Return (x, y) of the center of cell containing provided text 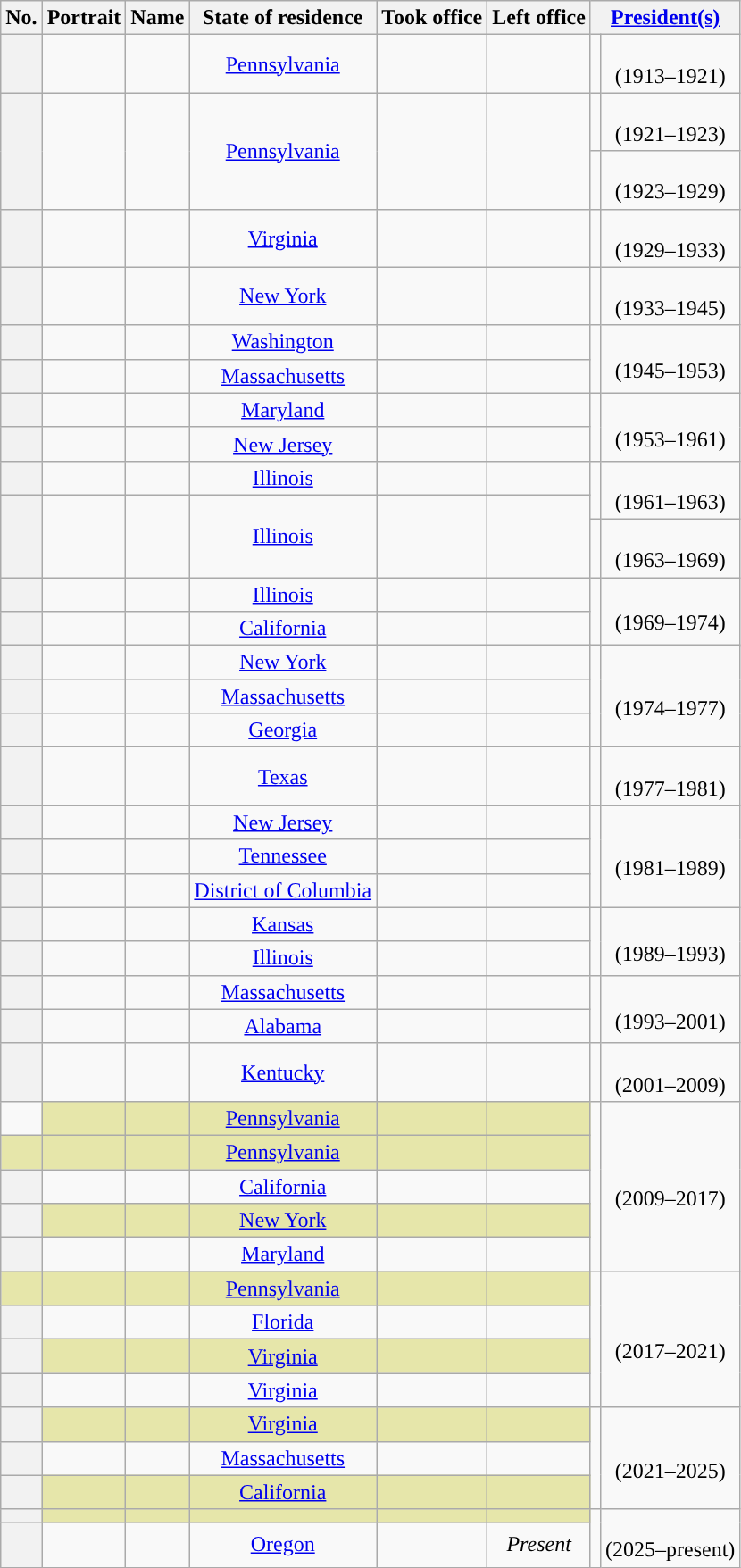
(1977–1981) (670, 777)
(1989–1993) (670, 941)
(2017–2021) (670, 1339)
Georgia (283, 730)
Name (157, 18)
Washington (283, 342)
No. (21, 18)
Florida (283, 1322)
District of Columbia (283, 890)
(1993–2001) (670, 1009)
(1913–1921) (670, 64)
Left office (539, 18)
(1981–1989) (670, 856)
(1963–1969) (670, 548)
(2021–2025) (670, 1458)
(1974–1977) (670, 696)
Kansas (283, 924)
(1961–1963) (670, 489)
(2001–2009) (670, 1072)
State of residence (283, 18)
(2009–2017) (670, 1186)
Present (539, 1545)
(1923–1929) (670, 180)
(1945–1953) (670, 359)
President(s) (664, 18)
Texas (283, 777)
(1921–1923) (670, 121)
Portrait (84, 18)
Alabama (283, 1026)
(1929–1933) (670, 238)
Oregon (283, 1545)
(1933–1945) (670, 296)
Kentucky (283, 1072)
(2025–present) (670, 1538)
Took office (432, 18)
(1969–1974) (670, 611)
(1953–1961) (670, 427)
Tennessee (283, 856)
